Pinpoint the cell where the given text exists, returning its (x, y) midpoint coordinate. 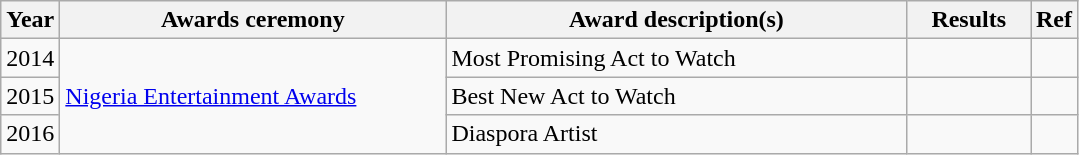
Ref (1054, 20)
Nigeria Entertainment Awards (253, 96)
Best New Act to Watch (676, 96)
Diaspora Artist (676, 134)
Award description(s) (676, 20)
Awards ceremony (253, 20)
2016 (30, 134)
2014 (30, 58)
Most Promising Act to Watch (676, 58)
Results (969, 20)
2015 (30, 96)
Year (30, 20)
